Extract the (X, Y) coordinate from the center of the cell holding the provided text.  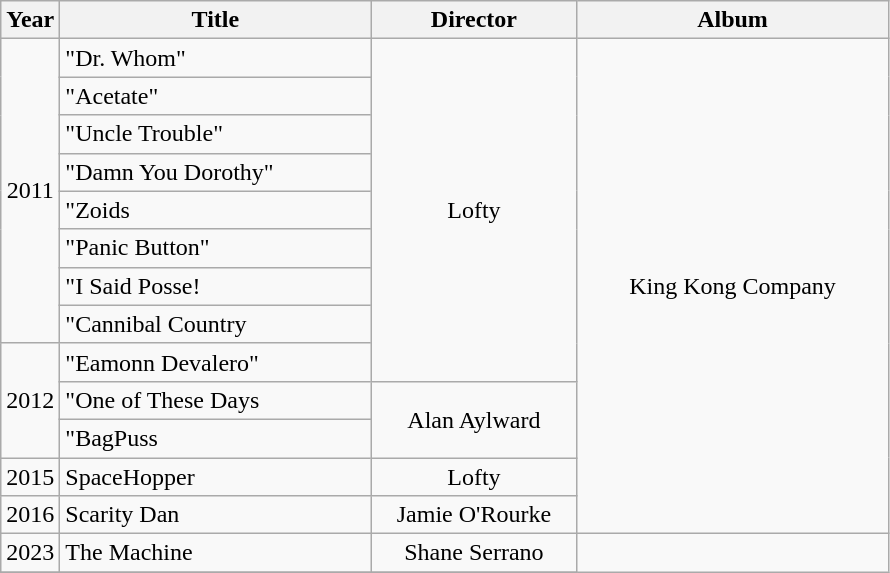
Director (474, 20)
"Cannibal Country (216, 324)
SpaceHopper (216, 477)
Album (732, 20)
"Zoids (216, 210)
"BagPuss (216, 438)
The Machine (216, 553)
King Kong Company (732, 286)
"Panic Button" (216, 248)
"Dr. Whom" (216, 58)
Scarity Dan (216, 515)
Alan Aylward (474, 419)
2011 (30, 191)
"I Said Posse! (216, 286)
"Eamonn Devalero" (216, 362)
"Uncle Trouble" (216, 134)
2015 (30, 477)
"Damn You Dorothy" (216, 172)
2016 (30, 515)
2012 (30, 400)
Jamie O'Rourke (474, 515)
Year (30, 20)
Title (216, 20)
"Acetate" (216, 96)
"One of These Days (216, 400)
2023 (30, 553)
Shane Serrano (474, 553)
